Pinpoint the cell where the given text exists, returning its (X, Y) midpoint coordinate. 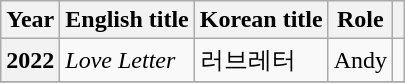
English title (127, 20)
Year (30, 20)
2022 (30, 60)
Role (360, 20)
Korean title (261, 20)
Andy (360, 60)
러브레터 (261, 60)
Love Letter (127, 60)
